Find where the given text appears and provide that cell's center as [X, Y] coordinate. 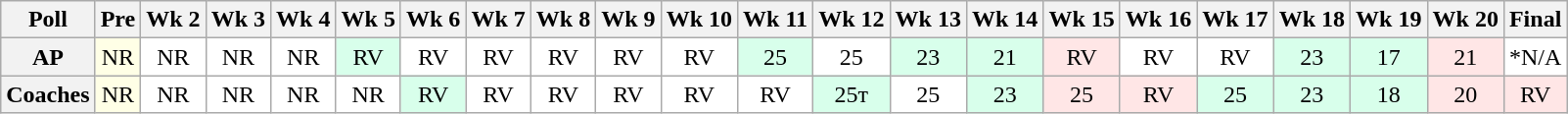
AP [48, 57]
Final [1535, 20]
17 [1389, 57]
18 [1389, 94]
Wk 18 [1312, 20]
Wk 14 [1004, 20]
Wk 19 [1389, 20]
Wk 4 [303, 20]
Poll [48, 20]
Pre [117, 20]
Wk 11 [775, 20]
*N/A [1535, 57]
Wk 2 [173, 20]
Wk 16 [1158, 20]
Wk 10 [699, 20]
Wk 12 [852, 20]
20 [1465, 94]
25т [852, 94]
Coaches [48, 94]
Wk 7 [498, 20]
Wk 8 [563, 20]
Wk 17 [1235, 20]
Wk 3 [238, 20]
Wk 9 [628, 20]
Wk 20 [1465, 20]
Wk 13 [928, 20]
Wk 6 [433, 20]
Wk 5 [368, 20]
Wk 15 [1082, 20]
